Find where the given text appears and provide that cell's center as (X, Y) coordinate. 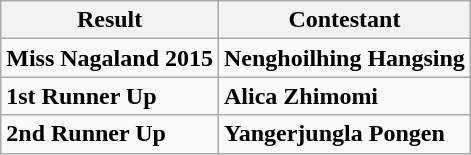
Yangerjungla Pongen (345, 134)
Alica Zhimomi (345, 96)
Result (110, 20)
Contestant (345, 20)
Miss Nagaland 2015 (110, 58)
1st Runner Up (110, 96)
2nd Runner Up (110, 134)
Nenghoilhing Hangsing (345, 58)
